Return [X, Y] of the center of cell containing provided text 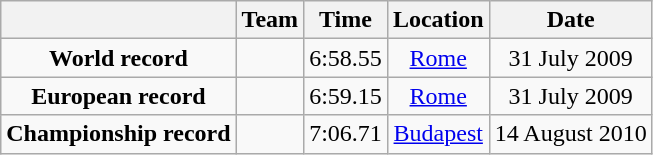
Team [270, 20]
Date [570, 20]
6:58.55 [346, 58]
Location [438, 20]
Time [346, 20]
7:06.71 [346, 134]
Budapest [438, 134]
6:59.15 [346, 96]
World record [118, 58]
European record [118, 96]
Championship record [118, 134]
14 August 2010 [570, 134]
